For the text-containing cell, return its midpoint in (X, Y) coordinate format. 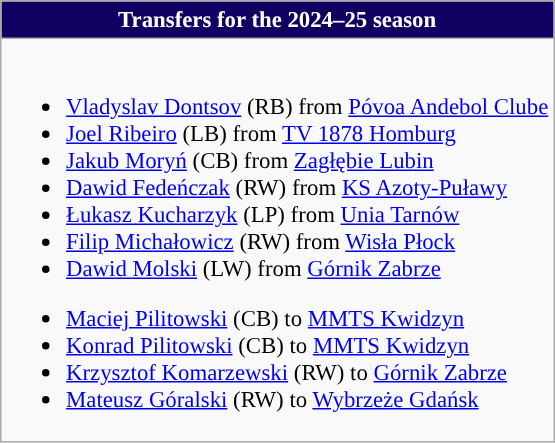
Transfers for the 2024–25 season (278, 20)
